Detect which cell encompasses the target text, then output its [X, Y] center coordinate. 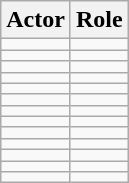
Role [99, 20]
Actor [36, 20]
